Pinpoint the cell where the given text exists, returning its [X, Y] midpoint coordinate. 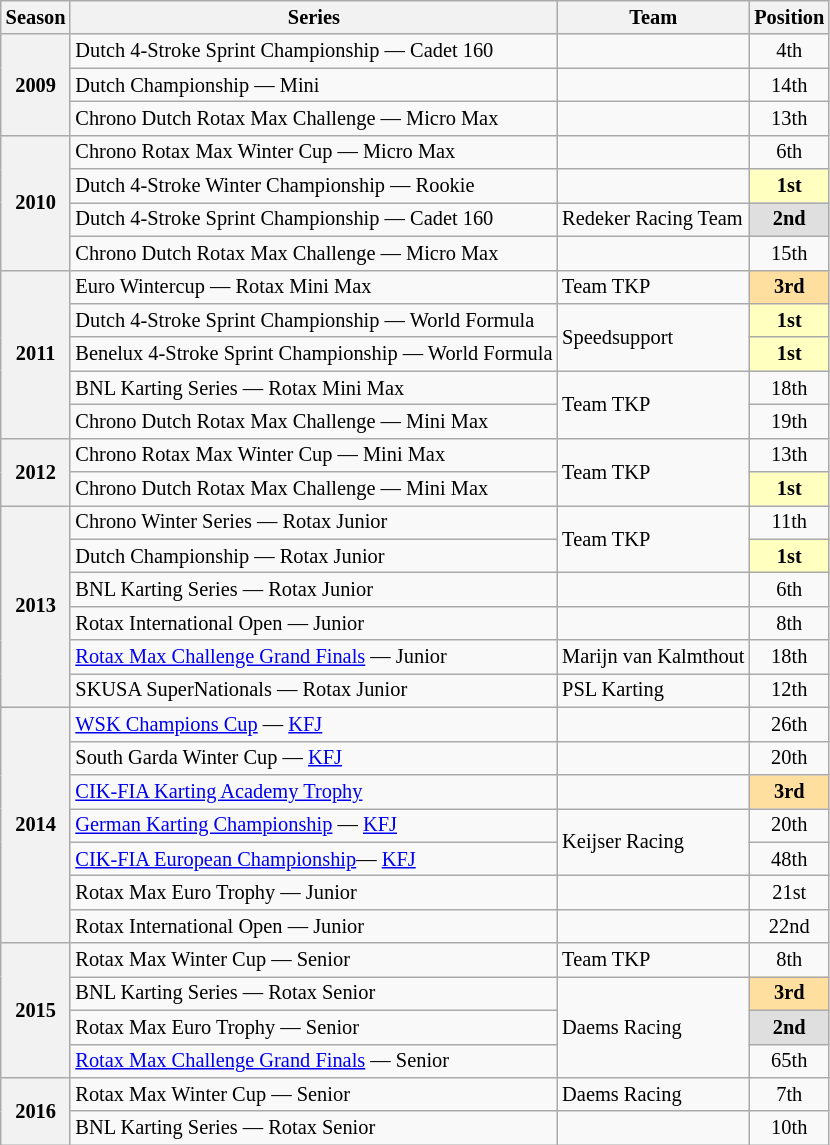
Dutch Championship — Rotax Junior [314, 556]
Dutch 4-Stroke Sprint Championship — World Formula [314, 320]
Keijser Racing [653, 842]
65th [789, 1061]
2014 [36, 825]
WSK Champions Cup — KFJ [314, 724]
10th [789, 1128]
SKUSA SuperNationals — Rotax Junior [314, 690]
12th [789, 690]
Rotax Max Challenge Grand Finals — Senior [314, 1061]
19th [789, 421]
2013 [36, 606]
22nd [789, 926]
South Garda Winter Cup — KFJ [314, 758]
BNL Karting Series — Rotax Mini Max [314, 388]
26th [789, 724]
Rotax Max Challenge Grand Finals — Junior [314, 657]
Euro Wintercup — Rotax Mini Max [314, 287]
Redeker Racing Team [653, 219]
CIK-FIA Karting Academy Trophy [314, 791]
Chrono Rotax Max Winter Cup — Mini Max [314, 455]
2012 [36, 472]
2016 [36, 1110]
Dutch 4-Stroke Winter Championship — Rookie [314, 186]
Season [36, 17]
2015 [36, 1010]
Series [314, 17]
BNL Karting Series — Rotax Junior [314, 589]
Chrono Winter Series — Rotax Junior [314, 522]
4th [789, 51]
Chrono Rotax Max Winter Cup — Micro Max [314, 152]
11th [789, 522]
14th [789, 85]
PSL Karting [653, 690]
Rotax Max Euro Trophy — Junior [314, 892]
Benelux 4-Stroke Sprint Championship — World Formula [314, 354]
2011 [36, 354]
German Karting Championship — KFJ [314, 825]
CIK-FIA European Championship— KFJ [314, 859]
48th [789, 859]
Position [789, 17]
Marijn van Kalmthout [653, 657]
2009 [36, 84]
Speedsupport [653, 336]
Team [653, 17]
7th [789, 1094]
21st [789, 892]
2010 [36, 202]
15th [789, 253]
Dutch Championship — Mini [314, 85]
Rotax Max Euro Trophy — Senior [314, 1027]
